Capture the cell that displays the provided text and extract its [X, Y] central coordinate. 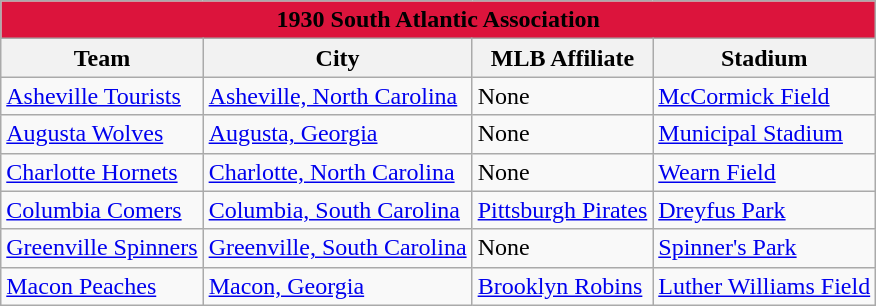
Charlotte, North Carolina [338, 172]
Asheville, North Carolina [338, 96]
Macon, Georgia [338, 286]
Luther Williams Field [764, 286]
Municipal Stadium [764, 134]
Wearn Field [764, 172]
Columbia Comers [102, 210]
Columbia, South Carolina [338, 210]
Brooklyn Robins [562, 286]
1930 South Atlantic Association [438, 20]
Greenville Spinners [102, 248]
Stadium [764, 58]
Team [102, 58]
Dreyfus Park [764, 210]
Macon Peaches [102, 286]
Augusta Wolves [102, 134]
Greenville, South Carolina [338, 248]
Asheville Tourists [102, 96]
Pittsburgh Pirates [562, 210]
McCormick Field [764, 96]
Augusta, Georgia [338, 134]
City [338, 58]
MLB Affiliate [562, 58]
Charlotte Hornets [102, 172]
Spinner's Park [764, 248]
